Scan for the cell matching the given text and deliver its (X, Y) coordinate at center. 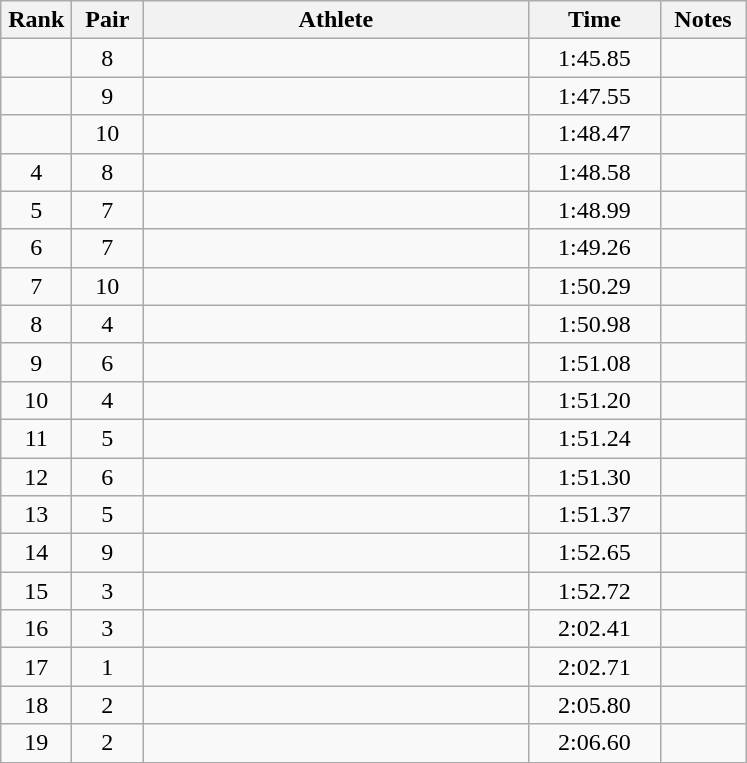
1:45.85 (594, 58)
1:51.08 (594, 362)
2:02.41 (594, 629)
16 (36, 629)
1:52.72 (594, 591)
Pair (108, 20)
1:48.47 (594, 134)
1:51.20 (594, 400)
19 (36, 743)
1:51.30 (594, 477)
1:49.26 (594, 248)
2:02.71 (594, 667)
1 (108, 667)
18 (36, 705)
1:52.65 (594, 553)
Notes (703, 20)
15 (36, 591)
Rank (36, 20)
14 (36, 553)
2:05.80 (594, 705)
13 (36, 515)
1:50.29 (594, 286)
1:48.99 (594, 210)
1:51.37 (594, 515)
17 (36, 667)
12 (36, 477)
11 (36, 438)
Athlete (336, 20)
2:06.60 (594, 743)
1:50.98 (594, 324)
1:47.55 (594, 96)
1:48.58 (594, 172)
1:51.24 (594, 438)
Time (594, 20)
